Determine the [x, y] coordinate at the center of the cell enclosing the given text.  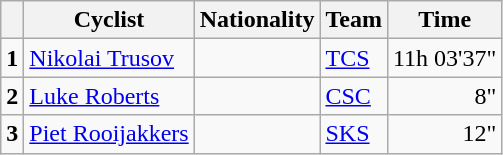
Nikolai Trusov [109, 58]
8" [444, 96]
Nationality [257, 20]
11h 03'37" [444, 58]
SKS [354, 134]
2 [12, 96]
3 [12, 134]
Luke Roberts [109, 96]
Time [444, 20]
12" [444, 134]
1 [12, 58]
TCS [354, 58]
Piet Rooijakkers [109, 134]
Cyclist [109, 20]
Team [354, 20]
CSC [354, 96]
